Detect which cell encompasses the target text, then output its [x, y] center coordinate. 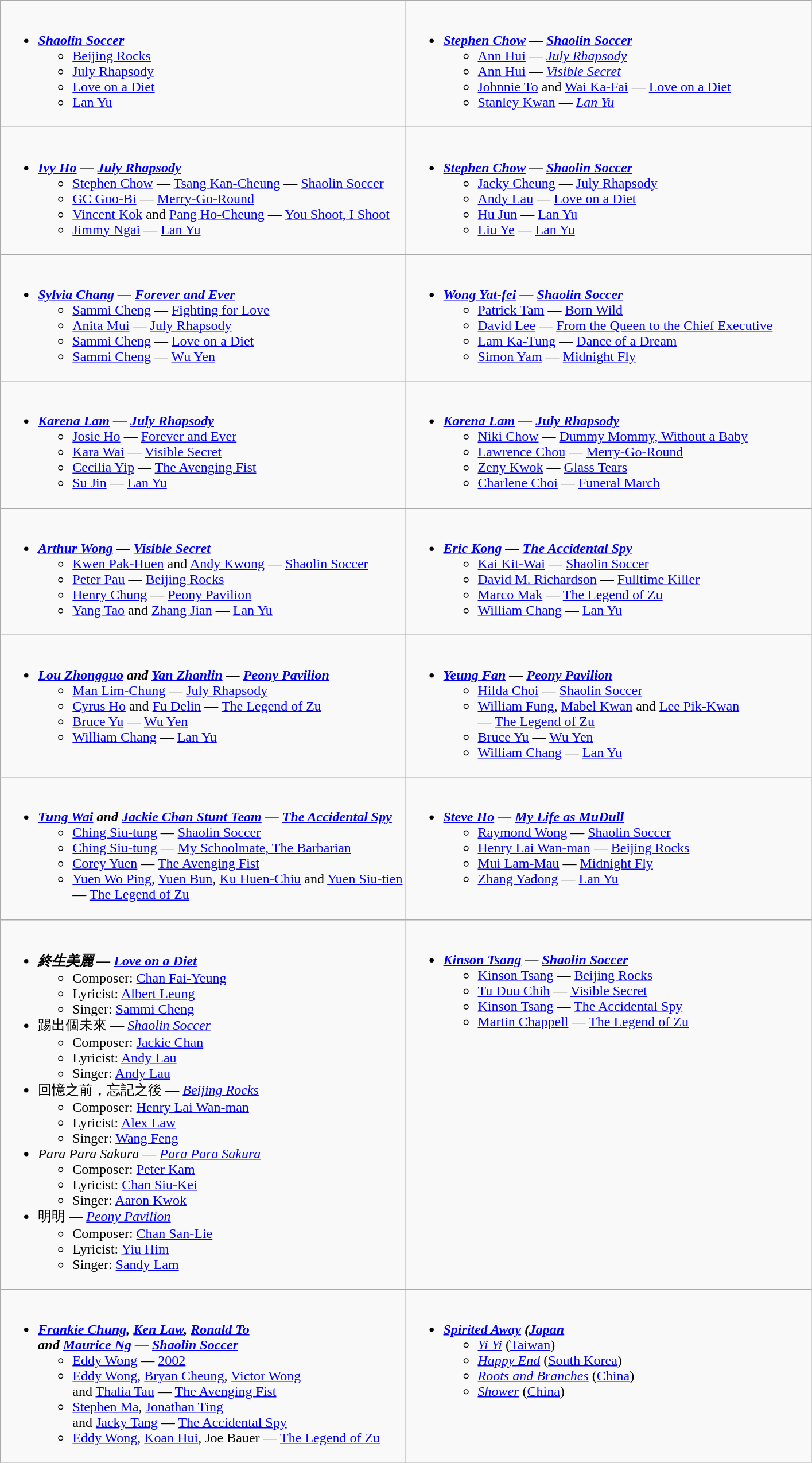
Spirited Away (JapanYi Yi (Taiwan)Happy End (South Korea)Roots and Branches (China)Shower (China) [608, 1376]
Shaolin SoccerBeijing RocksJuly RhapsodyLove on a DietLan Yu [203, 64]
Sylvia Chang — Forever and EverSammi Cheng — Fighting for LoveAnita Mui — July RhapsodySammi Cheng — Love on a DietSammi Cheng — Wu Yen [203, 318]
Stephen Chow — Shaolin SoccerJacky Cheung — July RhapsodyAndy Lau — Love on a DietHu Jun — Lan YuLiu Ye — Lan Yu [608, 191]
Karena Lam — July RhapsodyNiki Chow — Dummy Mommy, Without a BabyLawrence Chou — Merry-Go-RoundZeny Kwok — Glass TearsCharlene Choi — Funeral March [608, 444]
Stephen Chow — Shaolin SoccerAnn Hui — July RhapsodyAnn Hui — Visible SecretJohnnie To and Wai Ka-Fai — Love on a DietStanley Kwan — Lan Yu [608, 64]
Steve Ho — My Life as MuDullRaymond Wong — Shaolin SoccerHenry Lai Wan-man — Beijing RocksMui Lam-Mau — Midnight FlyZhang Yadong — Lan Yu [608, 848]
Karena Lam — July RhapsodyJosie Ho — Forever and EverKara Wai — Visible SecretCecilia Yip — The Avenging FistSu Jin — Lan Yu [203, 444]
Eric Kong — The Accidental SpyKai Kit-Wai — Shaolin SoccerDavid M. Richardson — Fulltime KillerMarco Mak — The Legend of ZuWilliam Chang — Lan Yu [608, 572]
